Locate the cell with the specified text and output its (X, Y) center coordinate. 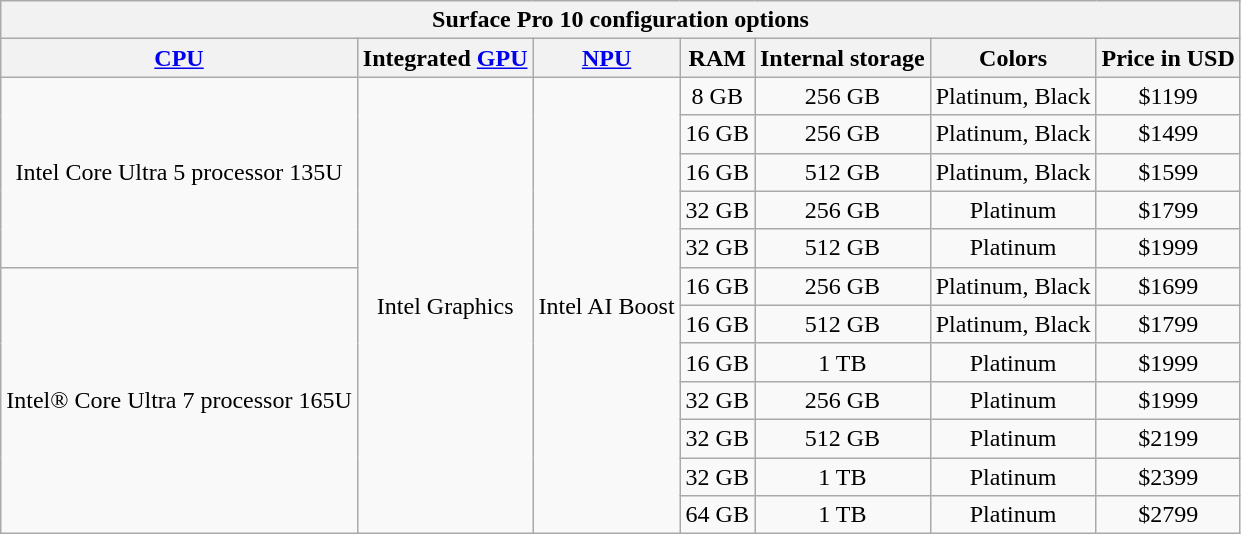
$2399 (1168, 477)
$1199 (1168, 96)
Integrated GPU (445, 58)
Surface Pro 10 configuration options (621, 20)
Colors (1013, 58)
Intel® Core Ultra 7 processor 165U (180, 400)
NPU (606, 58)
$1599 (1168, 172)
8 GB (717, 96)
CPU (180, 58)
64 GB (717, 515)
$1499 (1168, 134)
RAM (717, 58)
Intel Core Ultra 5 processor 135U (180, 172)
Internal storage (842, 58)
$1699 (1168, 286)
Intel AI Boost (606, 306)
$2199 (1168, 438)
Price in USD (1168, 58)
Intel Graphics (445, 306)
$2799 (1168, 515)
